Search for the cell housing the specified text and yield its [X, Y] center coordinate. 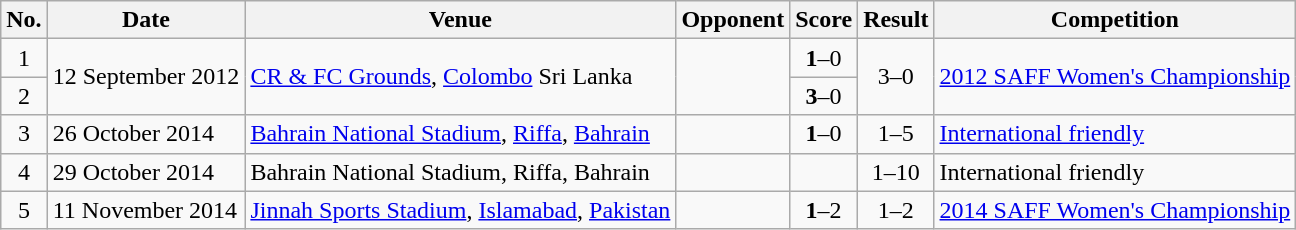
2 [24, 96]
3 [24, 134]
Score [824, 20]
Jinnah Sports Stadium, Islamabad, Pakistan [460, 210]
11 November 2014 [146, 210]
4 [24, 172]
Result [896, 20]
1–10 [896, 172]
Date [146, 20]
Venue [460, 20]
1–5 [896, 134]
1 [24, 58]
CR & FC Grounds, Colombo Sri Lanka [460, 77]
Opponent [733, 20]
Competition [1115, 20]
12 September 2012 [146, 77]
29 October 2014 [146, 172]
26 October 2014 [146, 134]
No. [24, 20]
2012 SAFF Women's Championship [1115, 77]
5 [24, 210]
2014 SAFF Women's Championship [1115, 210]
